Identify which cell holds the provided text, then report its (X, Y) central coordinate. 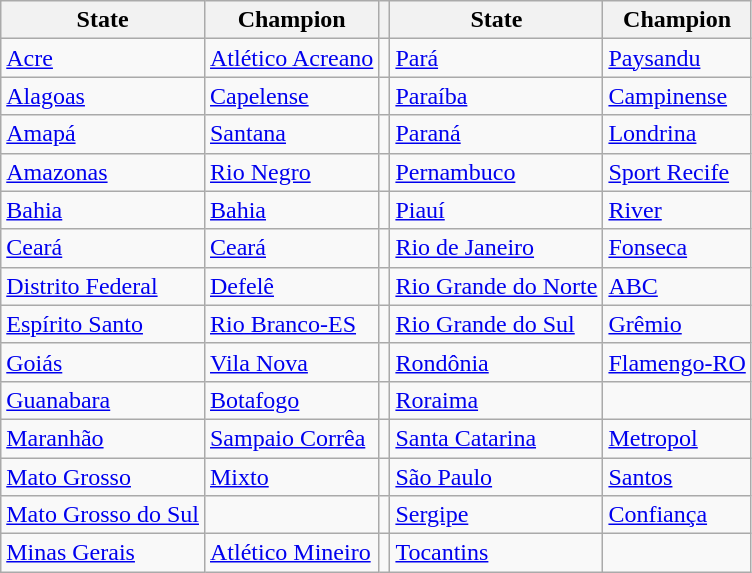
Rio Negro (291, 172)
Distrito Federal (103, 286)
Capelense (291, 96)
Rio Grande do Sul (496, 324)
Santa Catarina (496, 438)
Mixto (291, 477)
Londrina (677, 134)
Paraná (496, 134)
Paraíba (496, 96)
Roraima (496, 400)
Pernambuco (496, 172)
River (677, 210)
Confiança (677, 515)
Mato Grosso (103, 477)
Flamengo-RO (677, 362)
Acre (103, 58)
Metropol (677, 438)
Botafogo (291, 400)
Goiás (103, 362)
Atlético Mineiro (291, 553)
Rio de Janeiro (496, 248)
Guanabara (103, 400)
Minas Gerais (103, 553)
Amapá (103, 134)
Sergipe (496, 515)
Paysandu (677, 58)
Sampaio Corrêa (291, 438)
Sport Recife (677, 172)
Amazonas (103, 172)
Grêmio (677, 324)
Santana (291, 134)
São Paulo (496, 477)
Campinense (677, 96)
Pará (496, 58)
Alagoas (103, 96)
Rio Grande do Norte (496, 286)
Espírito Santo (103, 324)
Maranhão (103, 438)
ABC (677, 286)
Tocantins (496, 553)
Rondônia (496, 362)
Santos (677, 477)
Rio Branco-ES (291, 324)
Defelê (291, 286)
Mato Grosso do Sul (103, 515)
Piauí (496, 210)
Vila Nova (291, 362)
Fonseca (677, 248)
Atlético Acreano (291, 58)
